Find where the given text appears and provide that cell's center as [x, y] coordinate. 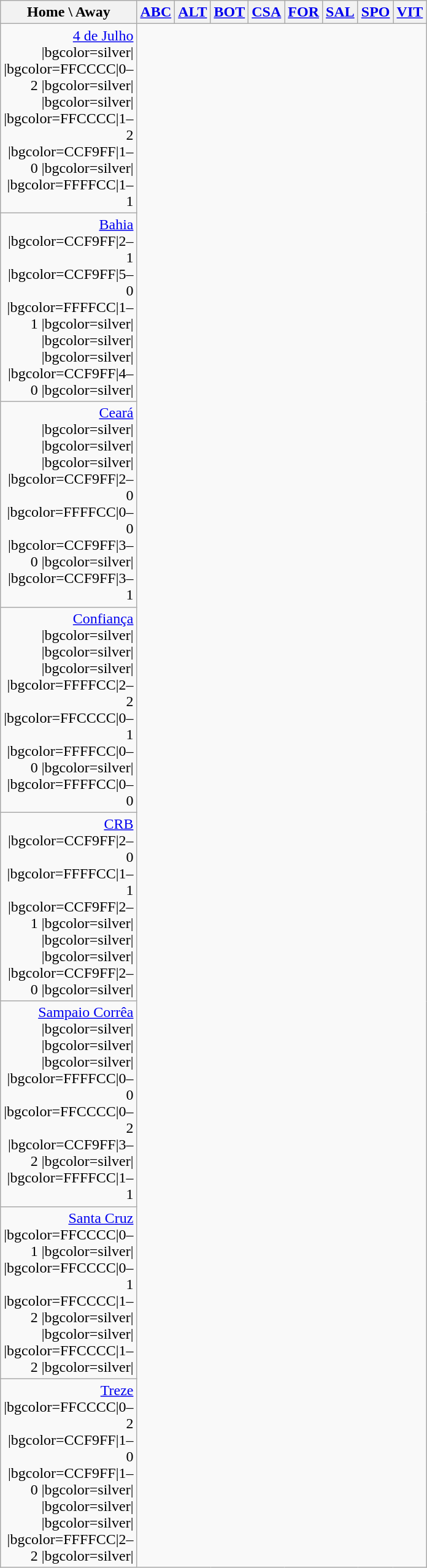
ALT [193, 12]
CSA [266, 12]
ABC [156, 12]
SPO [375, 12]
FOR [304, 12]
BOT [229, 12]
Home \ Away [69, 12]
VIT [410, 12]
SAL [340, 12]
